From the cell containing the given text, extract its center point as (x, y) coordinate. 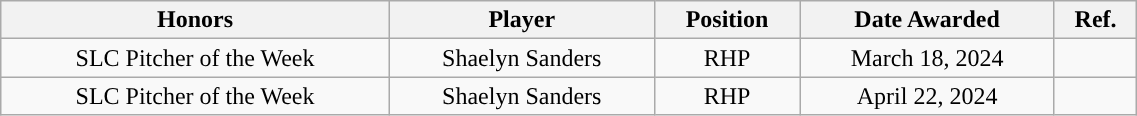
March 18, 2024 (927, 58)
Honors (196, 20)
Date Awarded (927, 20)
Ref. (1096, 20)
Position (727, 20)
April 22, 2024 (927, 96)
Player (522, 20)
